Identify which cell holds the provided text, then report its (x, y) central coordinate. 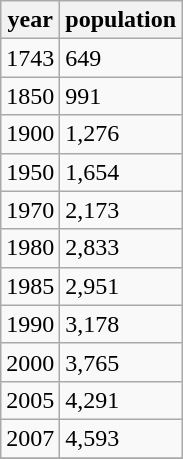
year (30, 20)
1900 (30, 134)
population (121, 20)
1970 (30, 210)
1990 (30, 324)
1985 (30, 286)
1950 (30, 172)
4,291 (121, 400)
1743 (30, 58)
3,765 (121, 362)
2007 (30, 438)
1980 (30, 248)
1850 (30, 96)
649 (121, 58)
3,178 (121, 324)
2000 (30, 362)
4,593 (121, 438)
991 (121, 96)
1,276 (121, 134)
2,951 (121, 286)
1,654 (121, 172)
2005 (30, 400)
2,833 (121, 248)
2,173 (121, 210)
